Provide the [x, y] coordinate of the cell's center where the given text is located.  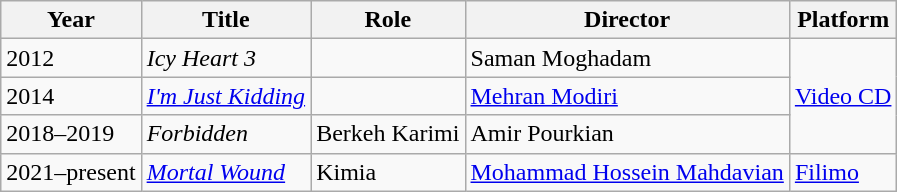
Icy Heart 3 [226, 58]
Berkeh Karimi [388, 134]
2018–2019 [71, 134]
Saman Moghadam [627, 58]
Platform [843, 20]
Mortal Wound [226, 172]
Mohammad Hossein Mahdavian [627, 172]
2012 [71, 58]
Year [71, 20]
I'm Just Kidding [226, 96]
Role [388, 20]
Title [226, 20]
Video CD [843, 96]
2014 [71, 96]
2021–present [71, 172]
Kimia [388, 172]
Mehran Modiri [627, 96]
Director [627, 20]
Forbidden [226, 134]
Filimo [843, 172]
Amir Pourkian [627, 134]
